Provide the (X, Y) coordinate of the cell's center where the given text is located.  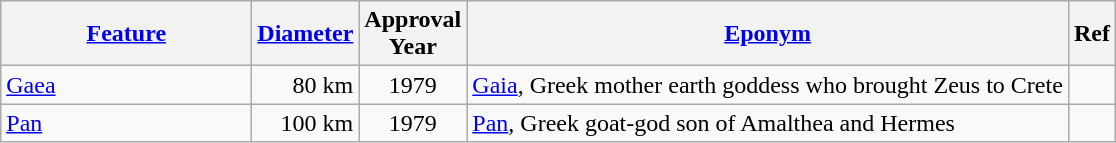
Ref (1092, 34)
Eponym (768, 34)
80 km (306, 85)
Pan, Greek goat-god son of Amalthea and Hermes (768, 123)
Diameter (306, 34)
Gaea (126, 85)
Feature (126, 34)
Gaia, Greek mother earth goddess who brought Zeus to Crete (768, 85)
100 km (306, 123)
Pan (126, 123)
ApprovalYear (413, 34)
